Scan for the cell matching the given text and deliver its (x, y) coordinate at center. 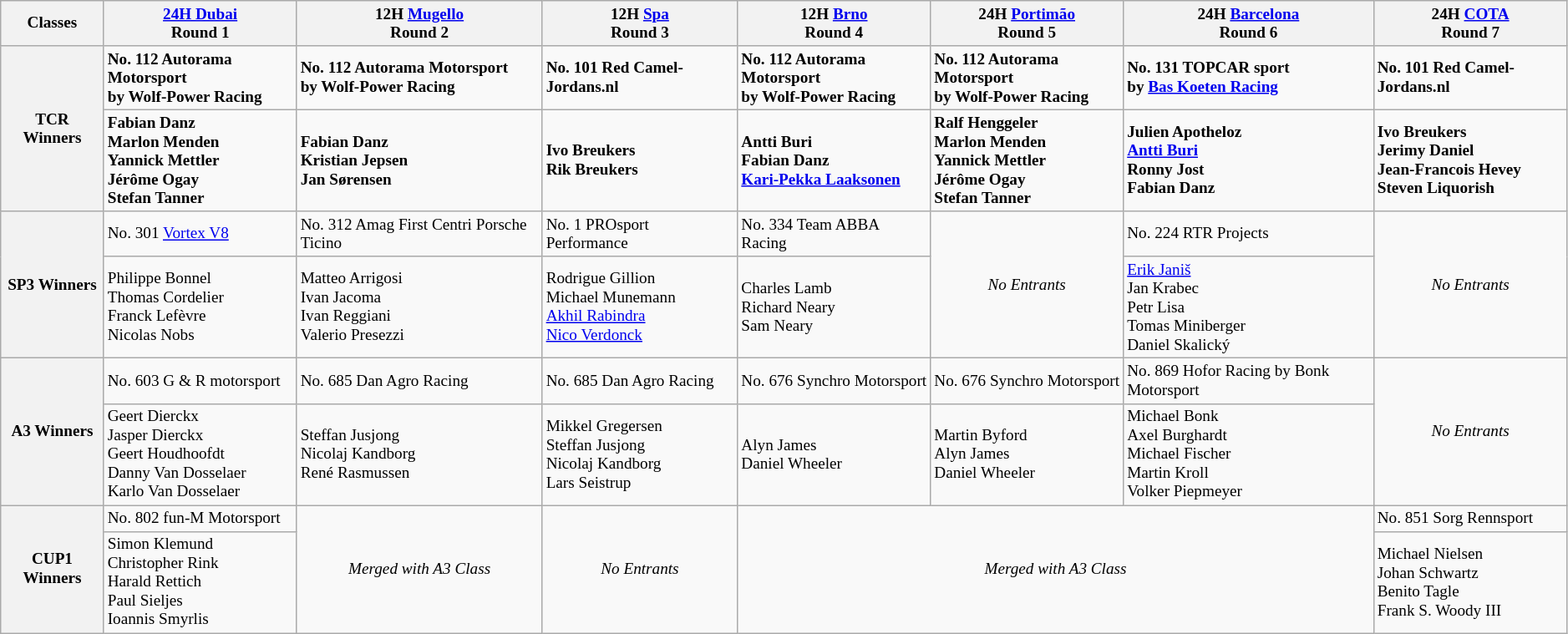
Fabian Danz Kristian Jepsen Jan Sørensen (419, 160)
Charles Lamb Richard Neary Sam Neary (834, 307)
Ivo Breukers Jerimy Daniel Jean-Francois Hevey Steven Liquorish (1470, 160)
TCR Winners (52, 129)
Steffan Jusjong Nicolaj Kandborg René Rasmussen (419, 454)
No. 312 Amag First Centri Porsche Ticino (419, 234)
Mikkel Gregersen Steffan Jusjong Nicolaj Kandborg Lars Seistrup (640, 454)
12H MugelloRound 2 (419, 23)
SP3 Winners (52, 285)
A3 Winners (52, 432)
12H SpaRound 3 (640, 23)
No. 851 Sorg Rennsport (1470, 519)
Erik Janiš Jan Krabec Petr Lisa Tomas Miniberger Daniel Skalický (1249, 307)
No. 603 G & R motorsport (200, 381)
No. 334 Team ABBA Racing (834, 234)
No. 131 TOPCAR sportby Bas Koeten Racing (1249, 79)
No. 1 PROsport Performance (640, 234)
Michael Bonk Axel Burghardt Michael Fischer Martin Kroll Volker Piepmeyer (1249, 454)
Alyn James Daniel Wheeler (834, 454)
CUP1 Winners (52, 570)
Simon Klemund Christopher Rink Harald Rettich Paul Sieljes Ioannis Smyrlis (200, 582)
Martin Byford Alyn James Daniel Wheeler (1028, 454)
No. 301 Vortex V8 (200, 234)
Rodrigue Gillion Michael Munemann Akhil Rabindra Nico Verdonck (640, 307)
24H BarcelonaRound 6 (1249, 23)
Fabian Danz Marlon Menden Yannick Mettler Jérôme Ogay Stefan Tanner (200, 160)
Geert Dierckx Jasper Dierckx Geert Houdhoofdt Danny Van Dosselaer Karlo Van Dosselaer (200, 454)
24H COTARound 7 (1470, 23)
Antti Buri Fabian Danz Kari-Pekka Laaksonen (834, 160)
Philippe Bonnel Thomas Cordelier Franck Lefèvre Nicolas Nobs (200, 307)
Ralf Henggeler Marlon Menden Yannick Mettler Jérôme Ogay Stefan Tanner (1028, 160)
Matteo Arrigosi Ivan Jacoma Ivan Reggiani Valerio Presezzi (419, 307)
No. 802 fun-M Motorsport (200, 519)
24H DubaiRound 1 (200, 23)
12H BrnoRound 4 (834, 23)
No. 224 RTR Projects (1249, 234)
24H PortimãoRound 5 (1028, 23)
Ivo Breukers Rik Breukers (640, 160)
No. 869 Hofor Racing by Bonk Motorsport (1249, 381)
Michael Nielsen Johan Schwartz Benito Tagle Frank S. Woody III (1470, 582)
Julien Apotheloz Antti Buri Ronny Jost Fabian Danz (1249, 160)
Classes (52, 23)
